From the cell containing the given text, extract its center point as [X, Y] coordinate. 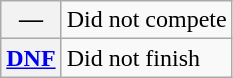
— [31, 20]
Did not finish [146, 58]
Did not compete [146, 20]
DNF [31, 58]
